Output the [X, Y] coordinate of the center of the cell containing the given text.  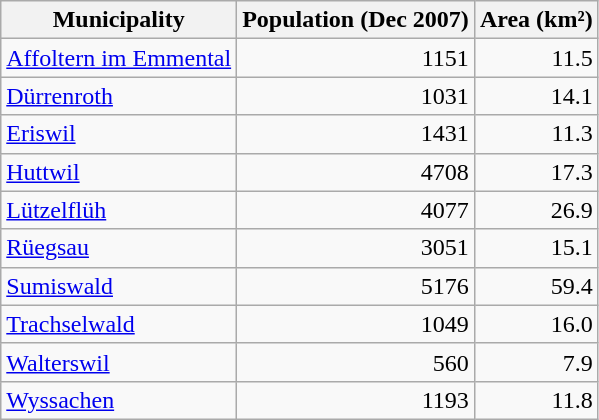
Wyssachen [119, 400]
1049 [356, 324]
Sumiswald [119, 286]
4077 [356, 210]
Population (Dec 2007) [356, 20]
Municipality [119, 20]
1151 [356, 58]
17.3 [536, 172]
Trachselwald [119, 324]
4708 [356, 172]
11.8 [536, 400]
11.3 [536, 134]
Walterswil [119, 362]
Area (km²) [536, 20]
560 [356, 362]
Dürrenroth [119, 96]
15.1 [536, 248]
1193 [356, 400]
59.4 [536, 286]
Huttwil [119, 172]
16.0 [536, 324]
Affoltern im Emmental [119, 58]
1431 [356, 134]
11.5 [536, 58]
14.1 [536, 96]
5176 [356, 286]
Lützelflüh [119, 210]
1031 [356, 96]
7.9 [536, 362]
26.9 [536, 210]
3051 [356, 248]
Eriswil [119, 134]
Rüegsau [119, 248]
